For the text-containing cell, return its midpoint in (X, Y) coordinate format. 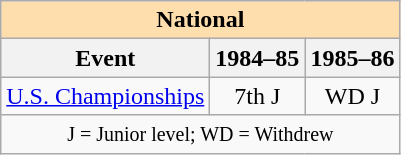
1984–85 (258, 58)
U.S. Championships (106, 96)
WD J (352, 96)
1985–86 (352, 58)
J = Junior level; WD = Withdrew (200, 134)
National (200, 20)
7th J (258, 96)
Event (106, 58)
